Locate the cell with the specified text and output its [x, y] center coordinate. 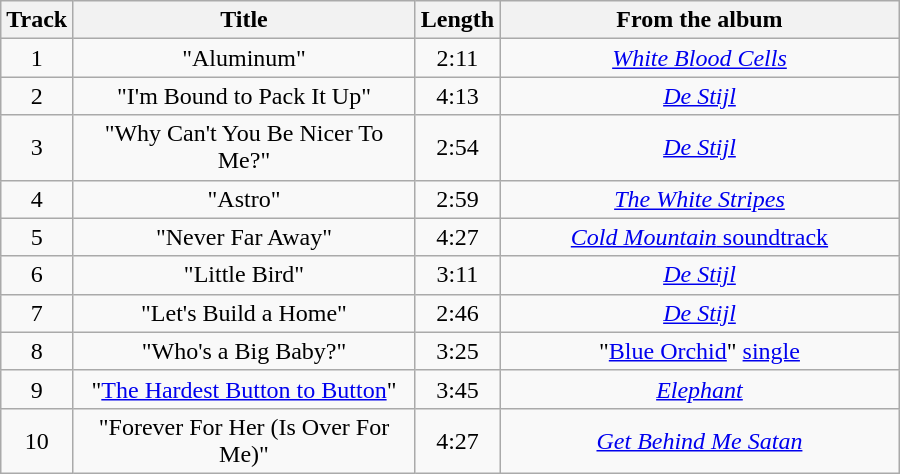
"Let's Build a Home" [244, 313]
2:11 [457, 58]
"Forever For Her (Is Over For Me)" [244, 440]
"Aluminum" [244, 58]
"Who's a Big Baby?" [244, 351]
Get Behind Me Satan [700, 440]
Elephant [700, 389]
2:59 [457, 199]
3:25 [457, 351]
8 [37, 351]
2:46 [457, 313]
5 [37, 237]
From the album [700, 20]
Track [37, 20]
"Blue Orchid" single [700, 351]
2:54 [457, 148]
4 [37, 199]
2 [37, 96]
Cold Mountain soundtrack [700, 237]
"The Hardest Button to Button" [244, 389]
3:45 [457, 389]
6 [37, 275]
Title [244, 20]
4:13 [457, 96]
White Blood Cells [700, 58]
10 [37, 440]
7 [37, 313]
"Never Far Away" [244, 237]
3:11 [457, 275]
1 [37, 58]
3 [37, 148]
"I'm Bound to Pack It Up" [244, 96]
"Little Bird" [244, 275]
9 [37, 389]
The White Stripes [700, 199]
"Astro" [244, 199]
Length [457, 20]
"Why Can't You Be Nicer To Me?" [244, 148]
